Scan for the cell matching the given text and deliver its (X, Y) coordinate at center. 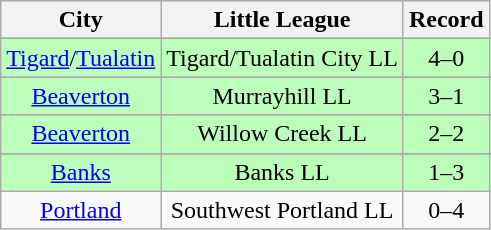
Southwest Portland LL (282, 210)
1–3 (446, 172)
Record (446, 20)
City (81, 20)
Little League (282, 20)
Murrayhill LL (282, 96)
2–2 (446, 134)
Tigard/Tualatin (81, 58)
Willow Creek LL (282, 134)
3–1 (446, 96)
0–4 (446, 210)
Portland (81, 210)
Banks LL (282, 172)
Banks (81, 172)
Tigard/Tualatin City LL (282, 58)
4–0 (446, 58)
